Find where the given text appears and provide that cell's center as [X, Y] coordinate. 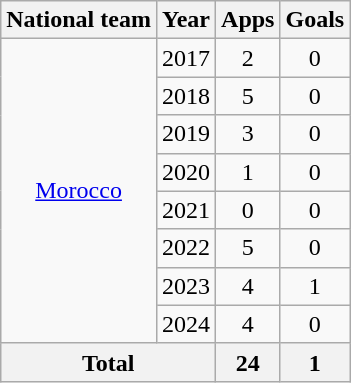
2022 [186, 248]
Year [186, 20]
Apps [248, 20]
2024 [186, 324]
Total [108, 362]
2019 [186, 134]
3 [248, 134]
2020 [186, 172]
2018 [186, 96]
2023 [186, 286]
2017 [186, 58]
National team [79, 20]
24 [248, 362]
2 [248, 58]
2021 [186, 210]
Morocco [79, 191]
Goals [315, 20]
